From the cell containing the given text, extract its center point as (x, y) coordinate. 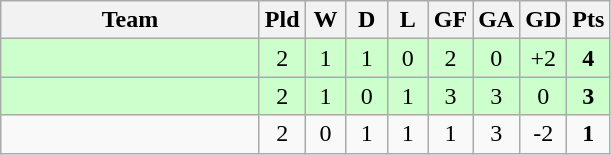
Pts (588, 20)
GF (450, 20)
L (408, 20)
D (366, 20)
GA (496, 20)
+2 (544, 58)
4 (588, 58)
-2 (544, 134)
W (326, 20)
Pld (282, 20)
Team (130, 20)
GD (544, 20)
